Provide the [x, y] coordinate of the cell's center where the given text is located.  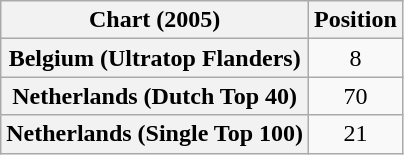
Netherlands (Dutch Top 40) [155, 96]
70 [356, 96]
21 [356, 134]
Chart (2005) [155, 20]
8 [356, 58]
Position [356, 20]
Belgium (Ultratop Flanders) [155, 58]
Netherlands (Single Top 100) [155, 134]
